Identify which cell holds the provided text, then report its [x, y] central coordinate. 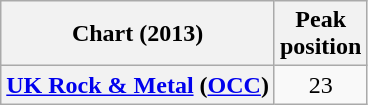
Chart (2013) [138, 34]
23 [320, 85]
UK Rock & Metal (OCC) [138, 85]
Peakposition [320, 34]
